Detect which cell encompasses the target text, then output its (X, Y) center coordinate. 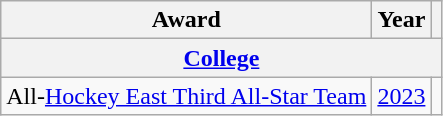
Award (186, 20)
College (222, 58)
Year (402, 20)
2023 (402, 96)
All-Hockey East Third All-Star Team (186, 96)
